From the cell containing the given text, extract its center point as [X, Y] coordinate. 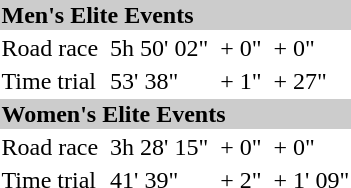
Time trial [50, 81]
5h 50' 02" [160, 48]
3h 28' 15" [160, 147]
+ 1" [241, 81]
Women's Elite Events [176, 114]
Men's Elite Events [176, 15]
53' 38" [160, 81]
+ 27" [312, 81]
